Output the (X, Y) coordinate of the center of the cell containing the given text.  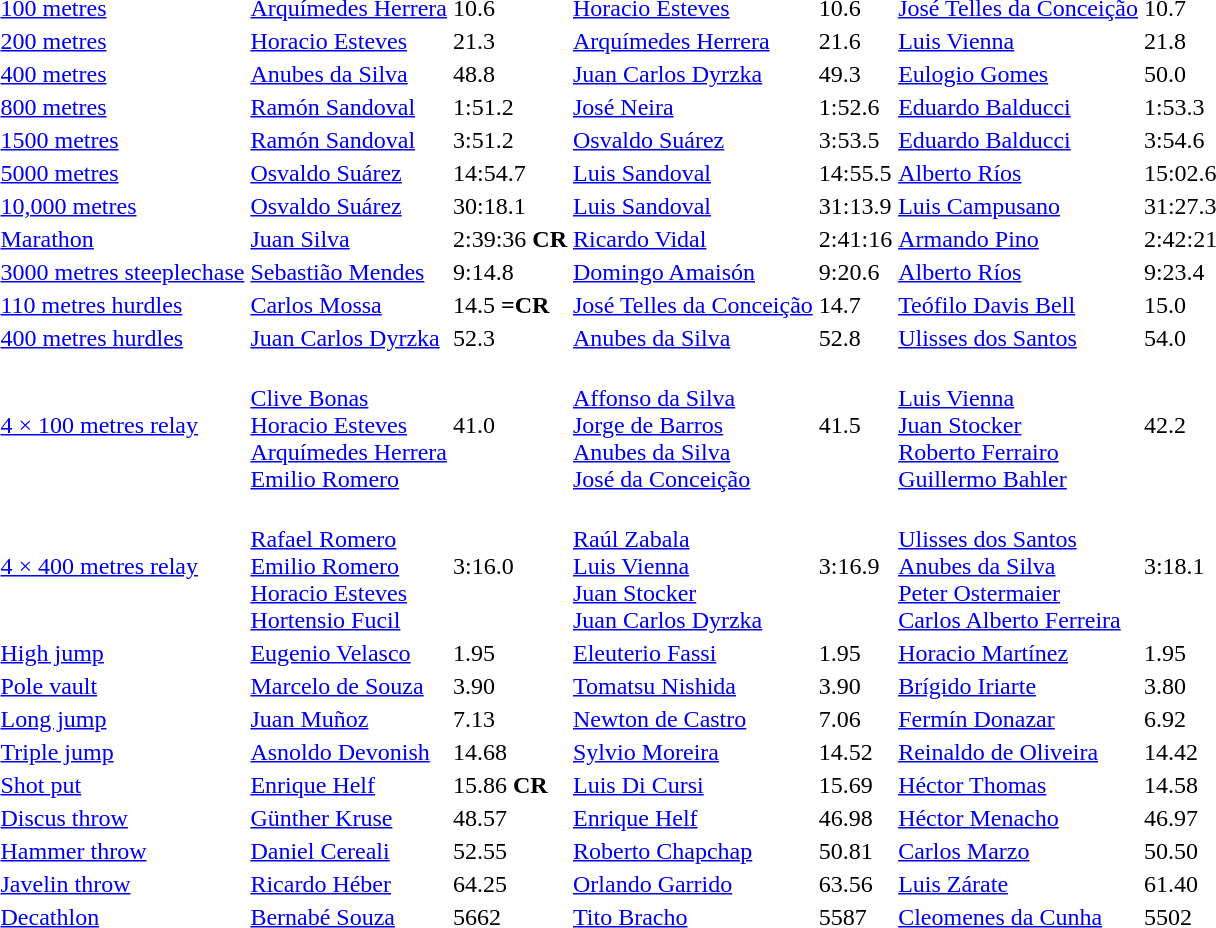
Fermín Donazar (1018, 719)
15.69 (855, 785)
3:16.0 (510, 566)
Sebastião Mendes (349, 272)
52.8 (855, 338)
52.3 (510, 338)
Luis Vienna (1018, 41)
63.56 (855, 884)
14.68 (510, 752)
14.52 (855, 752)
Roberto Chapchap (692, 851)
Rafael RomeroEmilio RomeroHoracio EstevesHortensio Fucil (349, 566)
Sylvio Moreira (692, 752)
14.5 =CR (510, 305)
2:39:36 CR (510, 239)
Juan Silva (349, 239)
Teófilo Davis Bell (1018, 305)
Luis Zárate (1018, 884)
Tomatsu Nishida (692, 686)
José Neira (692, 107)
48.8 (510, 74)
Juan Muñoz (349, 719)
Affonso da SilvaJorge de BarrosAnubes da SilvaJosé da Conceição (692, 425)
64.25 (510, 884)
30:18.1 (510, 206)
9:20.6 (855, 272)
1:51.2 (510, 107)
15.86 CR (510, 785)
52.55 (510, 851)
Orlando Garrido (692, 884)
14.7 (855, 305)
Eugenio Velasco (349, 653)
14:55.5 (855, 173)
2:41:16 (855, 239)
3:16.9 (855, 566)
48.57 (510, 818)
Carlos Marzo (1018, 851)
21.3 (510, 41)
7.06 (855, 719)
Luis Di Cursi (692, 785)
Arquímedes Herrera (692, 41)
Eulogio Gomes (1018, 74)
Brígido Iriarte (1018, 686)
50.81 (855, 851)
Héctor Menacho (1018, 818)
Carlos Mossa (349, 305)
Asnoldo Devonish (349, 752)
41.0 (510, 425)
Marcelo de Souza (349, 686)
21.6 (855, 41)
Domingo Amaisón (692, 272)
Luis Campusano (1018, 206)
Raúl ZabalaLuis ViennaJuan StockerJuan Carlos Dyrzka (692, 566)
1:52.6 (855, 107)
Reinaldo de Oliveira (1018, 752)
Eleuterio Fassi (692, 653)
41.5 (855, 425)
Ricardo Vidal (692, 239)
Clive BonasHoracio EstevesArquímedes HerreraEmilio Romero (349, 425)
7.13 (510, 719)
Ricardo Héber (349, 884)
Armando Pino (1018, 239)
Günther Kruse (349, 818)
3:51.2 (510, 140)
Newton de Castro (692, 719)
Daniel Cereali (349, 851)
Héctor Thomas (1018, 785)
Ulisses dos SantosAnubes da SilvaPeter OstermaierCarlos Alberto Ferreira (1018, 566)
Horacio Esteves (349, 41)
14:54.7 (510, 173)
49.3 (855, 74)
José Telles da Conceição (692, 305)
46.98 (855, 818)
9:14.8 (510, 272)
Horacio Martínez (1018, 653)
31:13.9 (855, 206)
3:53.5 (855, 140)
Luis ViennaJuan StockerRoberto FerrairoGuillermo Bahler (1018, 425)
Ulisses dos Santos (1018, 338)
